Return (X, Y) of the center of cell containing provided text 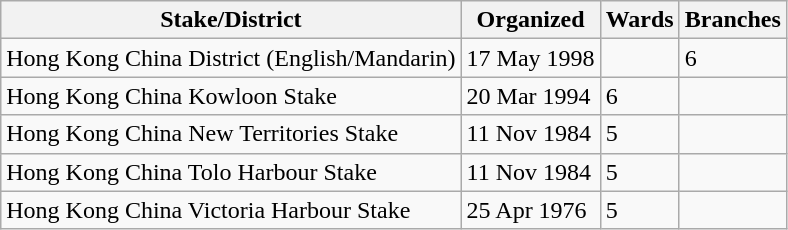
Hong Kong China New Territories Stake (231, 134)
Hong Kong China Victoria Harbour Stake (231, 210)
Organized (530, 20)
25 Apr 1976 (530, 210)
20 Mar 1994 (530, 96)
Stake/District (231, 20)
Branches (732, 20)
17 May 1998 (530, 58)
Hong Kong China District (English/Mandarin) (231, 58)
Hong Kong China Tolo Harbour Stake (231, 172)
Wards (640, 20)
Hong Kong China Kowloon Stake (231, 96)
